Capture the cell that displays the provided text and extract its [X, Y] central coordinate. 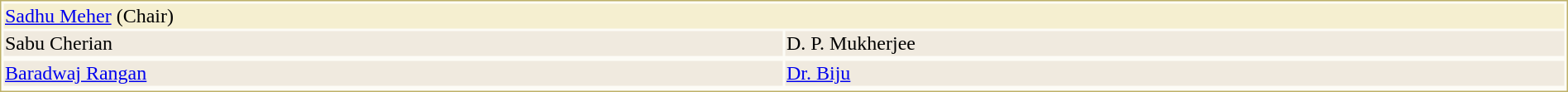
D. P. Mukherjee [1175, 44]
Dr. Biju [1175, 74]
Sabu Cherian [393, 44]
Sadhu Meher (Chair) [784, 16]
Baradwaj Rangan [393, 74]
